For the text-containing cell, return its midpoint in (x, y) coordinate format. 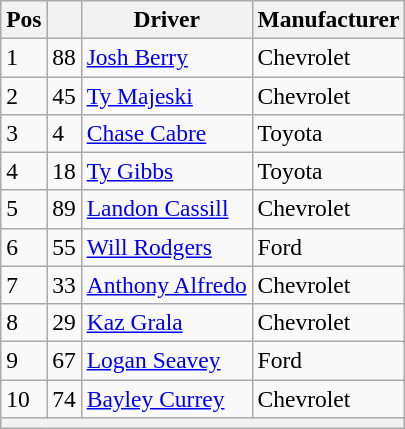
55 (64, 247)
Logan Seavey (166, 360)
67 (64, 360)
3 (24, 133)
Chase Cabre (166, 133)
7 (24, 285)
Manufacturer (328, 19)
5 (24, 209)
29 (64, 322)
Anthony Alfredo (166, 285)
45 (64, 95)
Ty Gibbs (166, 171)
Will Rodgers (166, 247)
1 (24, 57)
33 (64, 285)
10 (24, 398)
Kaz Grala (166, 322)
Landon Cassill (166, 209)
88 (64, 57)
Pos (24, 19)
89 (64, 209)
Josh Berry (166, 57)
6 (24, 247)
Bayley Currey (166, 398)
74 (64, 398)
8 (24, 322)
2 (24, 95)
9 (24, 360)
Driver (166, 19)
Ty Majeski (166, 95)
18 (64, 171)
